Search for the cell housing the specified text and yield its [X, Y] center coordinate. 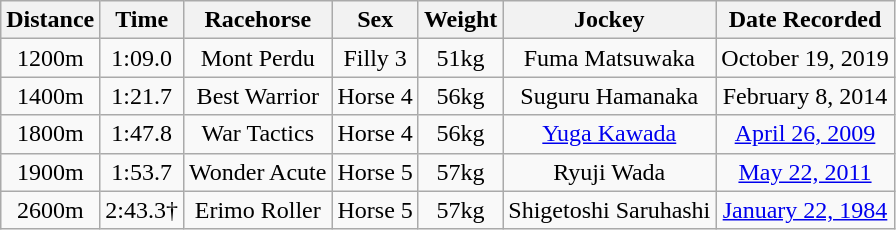
1:21.7 [142, 96]
October 19, 2019 [805, 58]
Fuma Matsuwaka [610, 58]
Ryuji Wada [610, 172]
May 22, 2011 [805, 172]
January 22, 1984 [805, 210]
Distance [50, 20]
Wonder Acute [258, 172]
Erimo Roller [258, 210]
Best Warrior [258, 96]
1800m [50, 134]
Jockey [610, 20]
War Tactics [258, 134]
Racehorse [258, 20]
Filly 3 [375, 58]
Date Recorded [805, 20]
1200m [50, 58]
1:09.0 [142, 58]
2600m [50, 210]
Shigetoshi Saruhashi [610, 210]
Yuga Kawada [610, 134]
Sex [375, 20]
1:47.8 [142, 134]
1400m [50, 96]
1:53.7 [142, 172]
Time [142, 20]
April 26, 2009 [805, 134]
February 8, 2014 [805, 96]
Mont Perdu [258, 58]
1900m [50, 172]
2:43.3† [142, 210]
51kg [460, 58]
Suguru Hamanaka [610, 96]
Weight [460, 20]
